Return the (x, y) coordinate for the center point of the cell that contains the specified text.  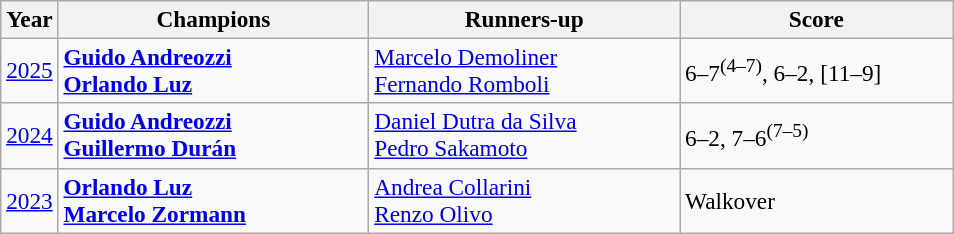
Walkover (816, 200)
Score (816, 19)
Champions (214, 19)
2023 (30, 200)
Orlando Luz Marcelo Zormann (214, 200)
Daniel Dutra da Silva Pedro Sakamoto (524, 136)
Marcelo Demoliner Fernando Romboli (524, 70)
6–7(4–7), 6–2, [11–9] (816, 70)
Year (30, 19)
Andrea Collarini Renzo Olivo (524, 200)
Runners-up (524, 19)
Guido Andreozzi Guillermo Durán (214, 136)
2025 (30, 70)
6–2, 7–6(7–5) (816, 136)
2024 (30, 136)
Guido Andreozzi Orlando Luz (214, 70)
